Extract the (X, Y) coordinate from the center of the cell holding the provided text.  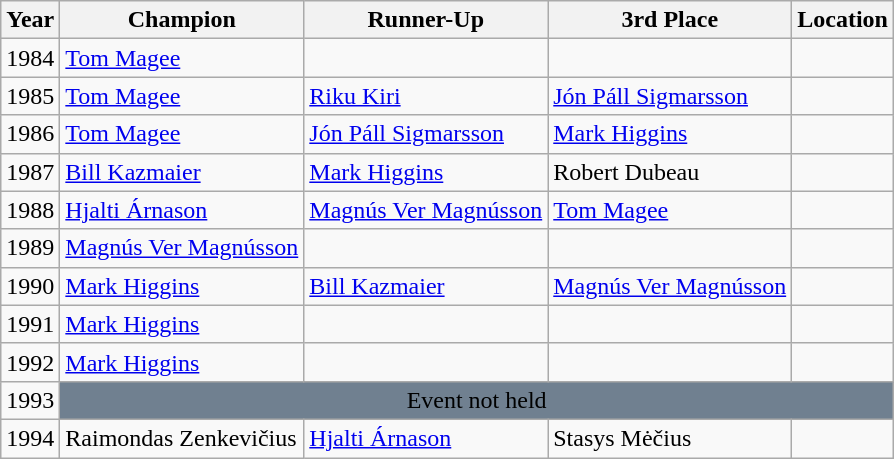
Robert Dubeau (670, 172)
Raimondas Zenkevičius (182, 438)
3rd Place (670, 20)
Riku Kiri (426, 96)
1991 (30, 324)
1990 (30, 286)
1988 (30, 210)
1987 (30, 172)
1994 (30, 438)
1986 (30, 134)
1989 (30, 248)
Event not held (477, 400)
Location (843, 20)
1993 (30, 400)
Stasys Mėčius (670, 438)
1985 (30, 96)
Champion (182, 20)
1992 (30, 362)
1984 (30, 58)
Runner-Up (426, 20)
Year (30, 20)
